Return [X, Y] of the center of cell containing provided text 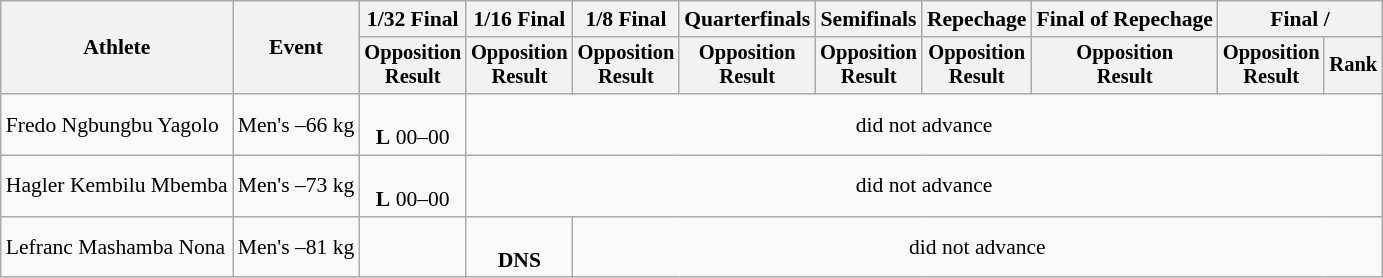
Men's –81 kg [296, 248]
Men's –66 kg [296, 124]
Fredo Ngbungbu Yagolo [117, 124]
Final of Repechage [1124, 19]
Event [296, 48]
Quarterfinals [747, 19]
Repechage [977, 19]
1/32 Final [412, 19]
Semifinals [868, 19]
Lefranc Mashamba Nona [117, 248]
1/8 Final [626, 19]
Athlete [117, 48]
Hagler Kembilu Mbemba [117, 186]
Final / [1300, 19]
Men's –73 kg [296, 186]
1/16 Final [520, 19]
Rank [1353, 66]
DNS [520, 248]
